For the text-containing cell, return its midpoint in (X, Y) coordinate format. 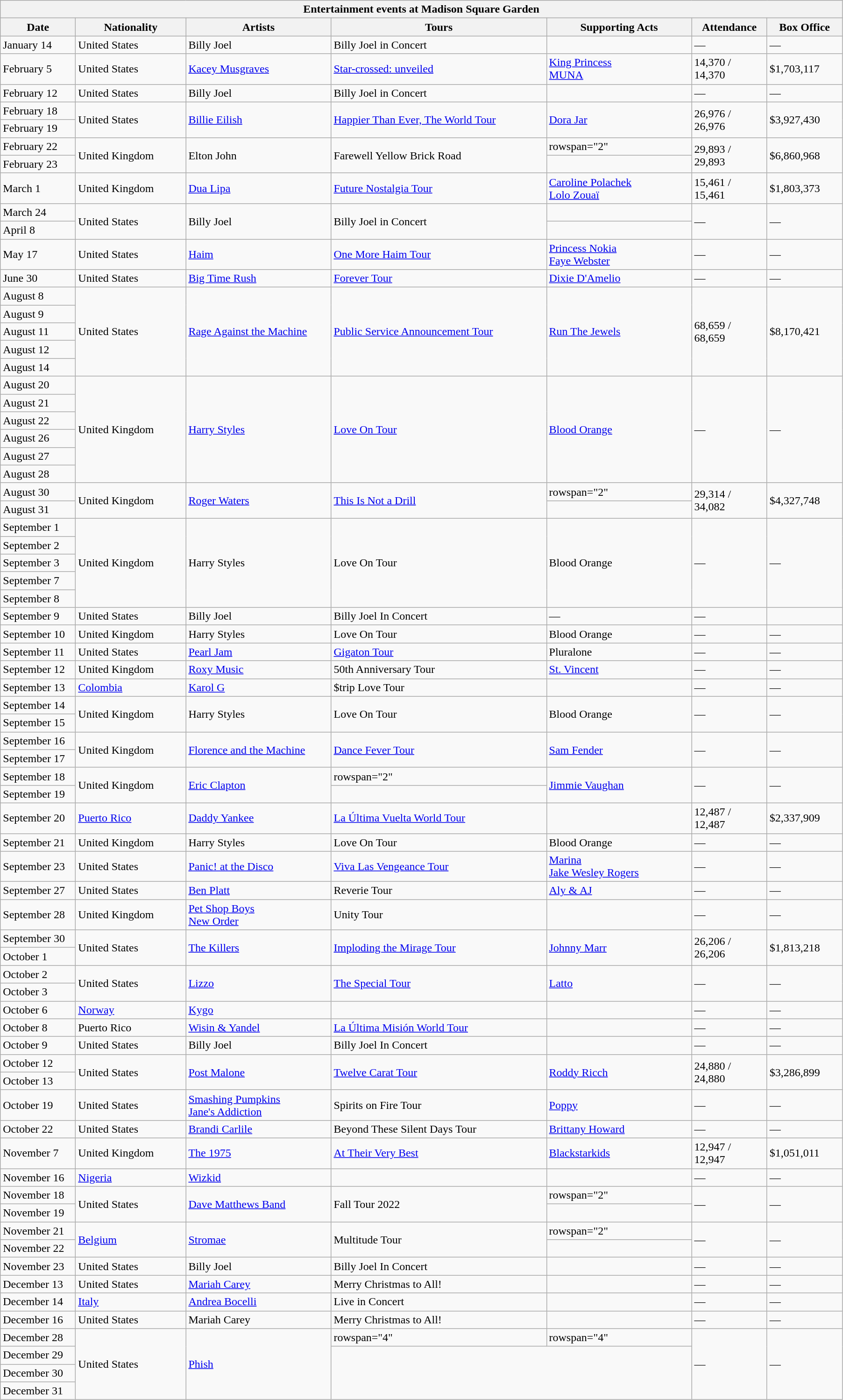
Public Service Announcement Tour (439, 332)
St. Vincent (619, 670)
August 28 (38, 474)
September 19 (38, 794)
Karol G (259, 687)
September 11 (38, 652)
September 17 (38, 758)
14,370 / 14,370 (730, 69)
October 2 (38, 974)
Dixie D'Amelio (619, 279)
February 22 (38, 146)
Kygo (259, 1010)
$1,703,117 (804, 69)
Roddy Ricch (619, 1072)
$3,286,899 (804, 1072)
50th Anniversary Tour (439, 670)
September 7 (38, 581)
La Última Misión World Tour (439, 1028)
12,487 / 12,487 (730, 818)
June 30 (38, 279)
Dora Jar (619, 120)
Panic! at the Disco (259, 866)
September 18 (38, 776)
Beyond These Silent Days Tour (439, 1129)
August 21 (38, 403)
May 17 (38, 254)
Roger Waters (259, 500)
Ben Platt (259, 891)
$1,051,011 (804, 1153)
November 16 (38, 1177)
Caroline PolachekLolo Zouaï (619, 188)
December 13 (38, 1284)
August 8 (38, 296)
La Última Vuelta World Tour (439, 818)
September 21 (38, 843)
Italy (131, 1302)
September 16 (38, 741)
Sam Fender (619, 750)
The 1975 (259, 1153)
October 1 (38, 957)
The Killers (259, 948)
Big Time Rush (259, 279)
October 22 (38, 1129)
August 30 (38, 492)
Dave Matthews Band (259, 1204)
September 12 (38, 670)
Brandi Carlile (259, 1129)
29,314 / 34,082 (730, 500)
$8,170,421 (804, 332)
Unity Tour (439, 915)
Belgium (131, 1240)
Roxy Music (259, 670)
February 5 (38, 69)
Florence and the Machine (259, 750)
August 26 (38, 438)
Elton John (259, 155)
December 16 (38, 1320)
September 28 (38, 915)
February 18 (38, 111)
Box Office (804, 27)
Poppy (619, 1105)
$3,927,430 (804, 120)
September 9 (38, 616)
$6,860,968 (804, 155)
Artists (259, 27)
Nationality (131, 27)
Andrea Bocelli (259, 1302)
Farewell Yellow Brick Road (439, 155)
September 2 (38, 545)
Pluralone (619, 652)
August 31 (38, 509)
December 31 (38, 1391)
Gigaton Tour (439, 652)
September 15 (38, 723)
Kacey Musgraves (259, 69)
Daddy Yankee (259, 818)
April 8 (38, 230)
March 1 (38, 188)
King PrincessMUNA (619, 69)
24,880 / 24,880 (730, 1072)
Smashing PumpkinsJane's Addiction (259, 1105)
At Their Very Best (439, 1153)
November 19 (38, 1213)
MarinaJake Wesley Rogers (619, 866)
Forever Tour (439, 279)
Blackstarkids (619, 1153)
October 6 (38, 1010)
October 13 (38, 1081)
Jimmie Vaughan (619, 785)
Live in Concert (439, 1302)
September 14 (38, 705)
Lizzo (259, 983)
February 19 (38, 129)
November 18 (38, 1195)
October 3 (38, 992)
Star-crossed: unveiled (439, 69)
October 12 (38, 1063)
August 12 (38, 350)
September 30 (38, 939)
Wizkid (259, 1177)
December 30 (38, 1373)
August 27 (38, 456)
Entertainment events at Madison Square Garden (421, 9)
Norway (131, 1010)
Run The Jewels (619, 332)
Imploding the Mirage Tour (439, 948)
September 1 (38, 527)
December 14 (38, 1302)
Haim (259, 254)
Wisin & Yandel (259, 1028)
Future Nostalgia Tour (439, 188)
November 21 (38, 1231)
Princess NokiaFaye Webster (619, 254)
$2,337,909 (804, 818)
November 23 (38, 1266)
Attendance (730, 27)
November 7 (38, 1153)
26,206 / 26,206 (730, 948)
August 9 (38, 314)
Dance Fever Tour (439, 750)
December 28 (38, 1337)
Fall Tour 2022 (439, 1204)
29,893 / 29,893 (730, 155)
Pearl Jam (259, 652)
August 11 (38, 332)
Johnny Marr (619, 948)
Colombia (131, 687)
February 23 (38, 164)
Eric Clapton (259, 785)
January 14 (38, 45)
September 27 (38, 891)
Brittany Howard (619, 1129)
August 22 (38, 421)
Pet Shop BoysNew Order (259, 915)
August 20 (38, 385)
October 19 (38, 1105)
Spirits on Fire Tour (439, 1105)
December 29 (38, 1355)
Billie Eilish (259, 120)
The Special Tour (439, 983)
Reverie Tour (439, 891)
February 12 (38, 93)
September 13 (38, 687)
Dua Lipa (259, 188)
This Is Not a Drill (439, 500)
September 23 (38, 866)
August 14 (38, 367)
September 3 (38, 563)
$4,327,748 (804, 500)
Phish (259, 1364)
November 22 (38, 1249)
October 9 (38, 1045)
Date (38, 27)
One More Haim Tour (439, 254)
Latto (619, 983)
Nigeria (131, 1177)
Supporting Acts (619, 27)
September 10 (38, 634)
15,461 / 15,461 (730, 188)
$1,813,218 (804, 948)
12,947 / 12,947 (730, 1153)
Tours (439, 27)
$trip Love Tour (439, 687)
Rage Against the Machine (259, 332)
September 20 (38, 818)
$1,803,373 (804, 188)
Stromae (259, 1240)
Viva Las Vengeance Tour (439, 866)
Aly & AJ (619, 891)
Post Malone (259, 1072)
March 24 (38, 212)
Twelve Carat Tour (439, 1072)
Happier Than Ever, The World Tour (439, 120)
26,976 / 26,976 (730, 120)
September 8 (38, 599)
68,659 / 68,659 (730, 332)
October 8 (38, 1028)
Multitude Tour (439, 1240)
